Scan for the cell matching the given text and deliver its (x, y) coordinate at center. 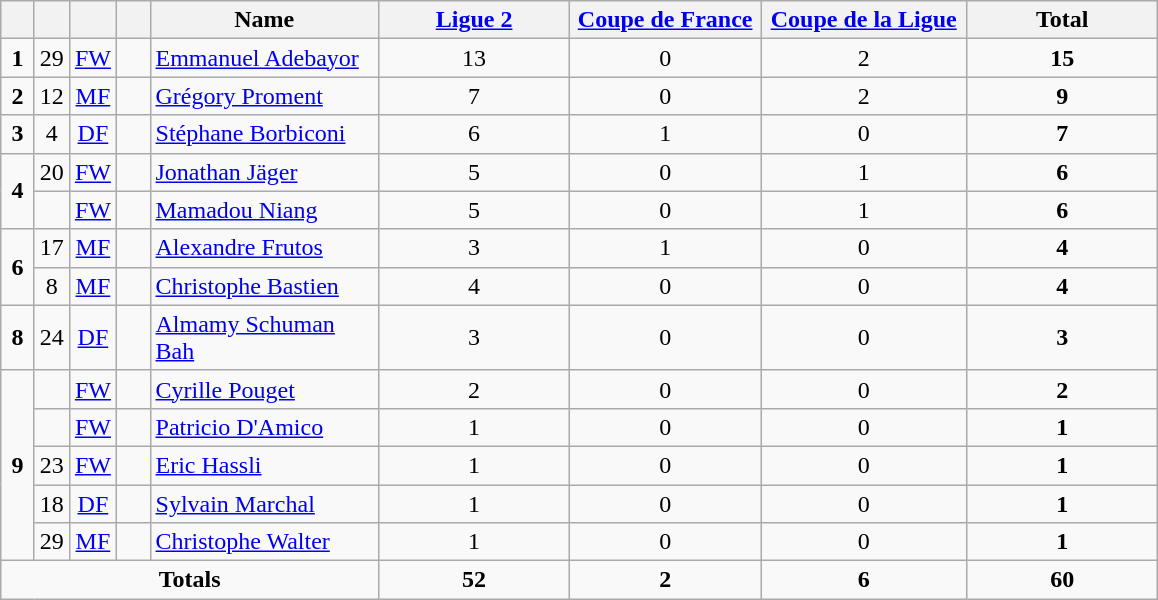
60 (1062, 580)
18 (52, 503)
Name (264, 20)
Cyrille Pouget (264, 389)
Alexandre Frutos (264, 248)
Stéphane Borbiconi (264, 134)
Patricio D'Amico (264, 427)
52 (474, 580)
Christophe Bastien (264, 286)
12 (52, 96)
Jonathan Jäger (264, 172)
Coupe de la Ligue (864, 20)
24 (52, 338)
Emmanuel Adebayor (264, 58)
Grégory Proment (264, 96)
Ligue 2 (474, 20)
Coupe de France (666, 20)
Christophe Walter (264, 542)
23 (52, 465)
13 (474, 58)
15 (1062, 58)
Mamadou Niang (264, 210)
Total (1062, 20)
17 (52, 248)
Totals (190, 580)
20 (52, 172)
Eric Hassli (264, 465)
Sylvain Marchal (264, 503)
Almamy Schuman Bah (264, 338)
